For the text-containing cell, return its midpoint in [x, y] coordinate format. 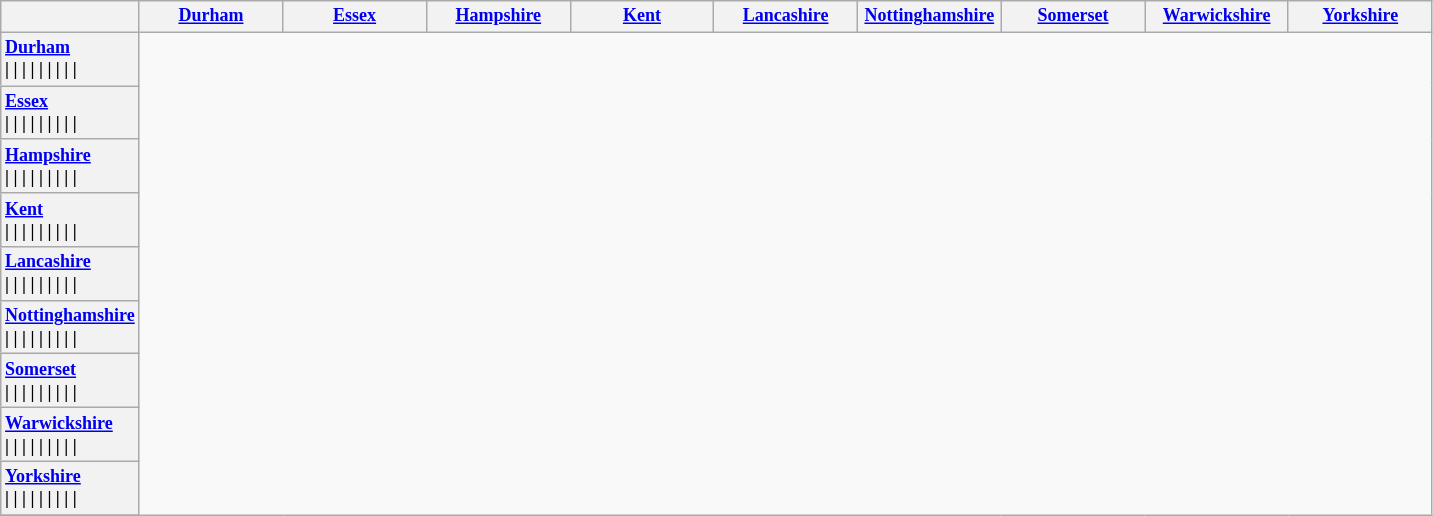
Warwickshire [1217, 16]
Lancashire [786, 16]
Kent | | | | | | | | | [70, 220]
Essex [355, 16]
Hampshire | | | | | | | | | [70, 166]
Nottinghamshire [929, 16]
Warwickshire | | | | | | | | | [70, 435]
Somerset | | | | | | | | | [70, 381]
Kent [642, 16]
Somerset [1073, 16]
Yorkshire [1360, 16]
Durham [211, 16]
Lancashire | | | | | | | | | [70, 274]
Nottinghamshire | | | | | | | | | [70, 327]
Durham | | | | | | | | | [70, 59]
Hampshire [498, 16]
Essex | | | | | | | | | [70, 113]
Yorkshire | | | | | | | | | [70, 488]
